Find where the given text appears and provide that cell's center as [X, Y] coordinate. 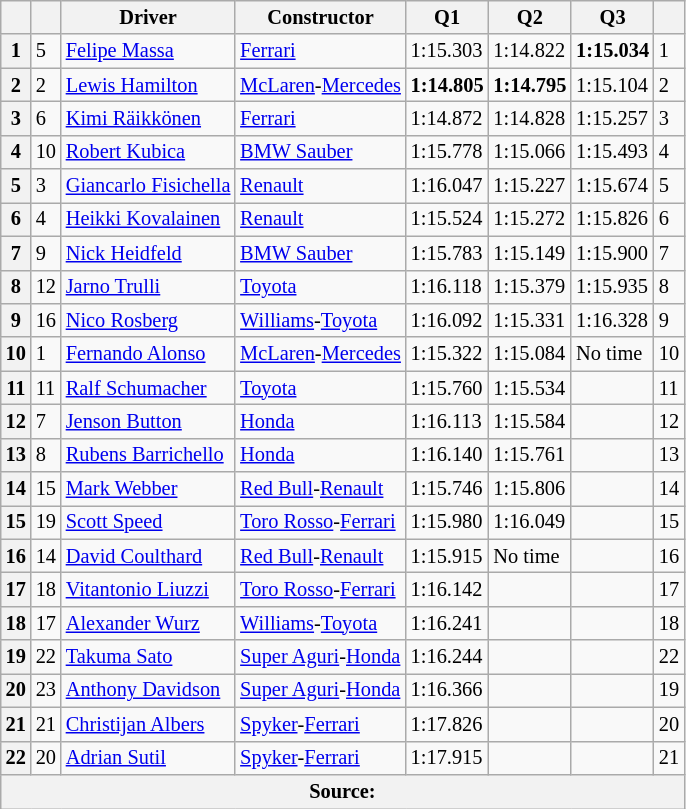
1:15.746 [448, 489]
Driver [148, 17]
Rubens Barrichello [148, 455]
1:15.674 [612, 186]
Giancarlo Fisichella [148, 186]
Felipe Massa [148, 51]
1:16.366 [448, 690]
1:15.303 [448, 51]
23 [46, 690]
1:15.778 [448, 152]
1:15.149 [530, 253]
Robert Kubica [148, 152]
Mark Webber [148, 489]
1:15.783 [448, 253]
1:15.584 [530, 421]
1:15.534 [530, 388]
Scott Speed [148, 522]
David Coulthard [148, 556]
1:15.084 [530, 354]
1:16.049 [530, 522]
1:15.257 [612, 118]
1:15.034 [612, 51]
Constructor [320, 17]
1:14.795 [530, 85]
1:15.806 [530, 489]
Q1 [448, 17]
Lewis Hamilton [148, 85]
1:15.227 [530, 186]
1:17.826 [448, 724]
1:15.935 [612, 287]
1:14.822 [530, 51]
1:15.104 [612, 85]
Nick Heidfeld [148, 253]
1:15.760 [448, 388]
Vitantonio Liuzzi [148, 589]
Heikki Kovalainen [148, 219]
1:17.915 [448, 758]
Christijan Albers [148, 724]
1:16.244 [448, 657]
1:16.092 [448, 320]
Q2 [530, 17]
1:15.761 [530, 455]
1:15.826 [612, 219]
1:16.118 [448, 287]
1:16.140 [448, 455]
1:15.900 [612, 253]
Ralf Schumacher [148, 388]
Alexander Wurz [148, 623]
1:16.142 [448, 589]
1:16.328 [612, 320]
1:16.241 [448, 623]
1:15.272 [530, 219]
1:15.980 [448, 522]
1:15.915 [448, 556]
1:14.872 [448, 118]
1:15.066 [530, 152]
Fernando Alonso [148, 354]
1:16.113 [448, 421]
Adrian Sutil [148, 758]
1:15.331 [530, 320]
Kimi Räikkönen [148, 118]
1:14.828 [530, 118]
Anthony Davidson [148, 690]
1:15.524 [448, 219]
1:15.379 [530, 287]
Nico Rosberg [148, 320]
1:16.047 [448, 186]
1:15.322 [448, 354]
Source: [342, 791]
1:15.493 [612, 152]
1:14.805 [448, 85]
Q3 [612, 17]
Jenson Button [148, 421]
Takuma Sato [148, 657]
Jarno Trulli [148, 287]
